Scan for the cell matching the given text and deliver its (X, Y) coordinate at center. 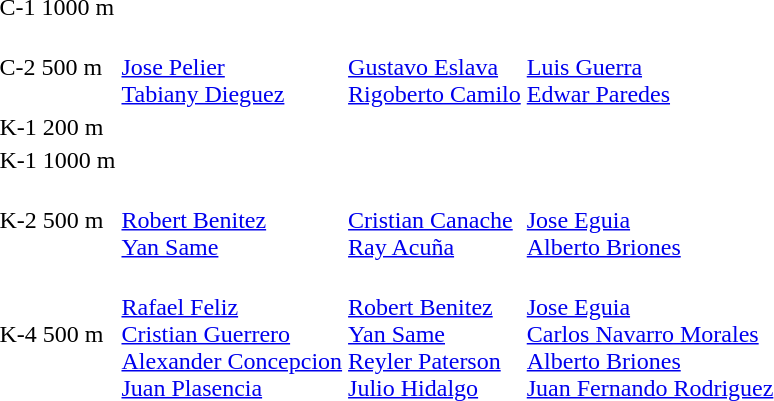
Robert BenitezYan Same (232, 220)
Gustavo EslavaRigoberto Camilo (435, 67)
Cristian CanacheRay Acuña (435, 220)
Jose PelierTabiany Dieguez (232, 67)
